Detect which cell encompasses the target text, then output its [X, Y] center coordinate. 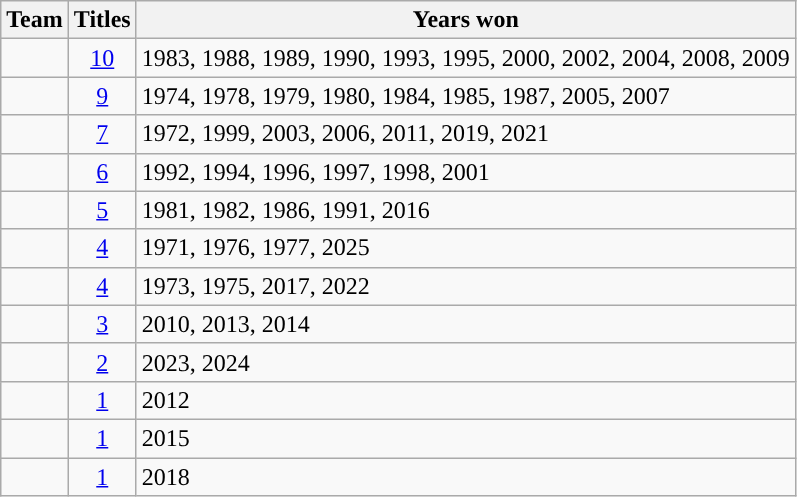
10 [102, 58]
9 [102, 96]
3 [102, 324]
2 [102, 362]
2012 [466, 400]
2010, 2013, 2014 [466, 324]
1981, 1982, 1986, 1991, 2016 [466, 210]
1974, 1978, 1979, 1980, 1984, 1985, 1987, 2005, 2007 [466, 96]
1972, 1999, 2003, 2006, 2011, 2019, 2021 [466, 134]
1971, 1976, 1977, 2025 [466, 248]
1973, 1975, 2017, 2022 [466, 286]
2015 [466, 438]
1983, 1988, 1989, 1990, 1993, 1995, 2000, 2002, 2004, 2008, 2009 [466, 58]
7 [102, 134]
1992, 1994, 1996, 1997, 1998, 2001 [466, 172]
Years won [466, 20]
Titles [102, 20]
6 [102, 172]
5 [102, 210]
Team [35, 20]
2018 [466, 477]
2023, 2024 [466, 362]
